Determine the (x, y) coordinate at the center of the cell enclosing the given text.  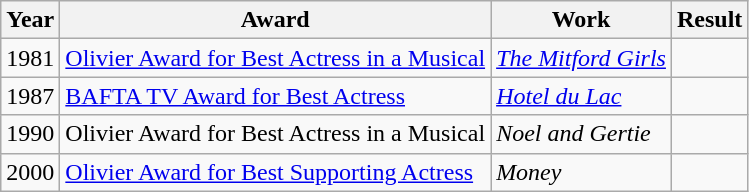
Result (709, 20)
2000 (30, 172)
1981 (30, 58)
BAFTA TV Award for Best Actress (276, 96)
Olivier Award for Best Supporting Actress (276, 172)
Hotel du Lac (582, 96)
The Mitford Girls (582, 58)
1987 (30, 96)
Work (582, 20)
Noel and Gertie (582, 134)
1990 (30, 134)
Award (276, 20)
Money (582, 172)
Year (30, 20)
